From the cell containing the given text, extract its center point as (X, Y) coordinate. 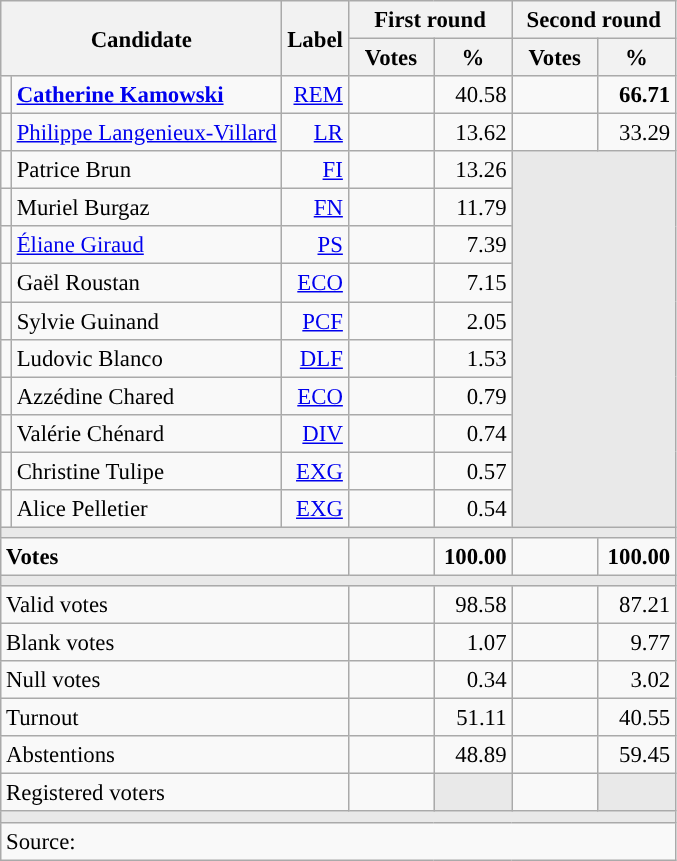
Label (315, 38)
Muriel Burgaz (146, 208)
7.15 (473, 283)
0.57 (473, 471)
Catherine Kamowski (146, 95)
Source: (338, 841)
1.07 (473, 643)
First round (430, 20)
FN (315, 208)
66.71 (636, 95)
Null votes (174, 680)
Valérie Chénard (146, 433)
DIV (315, 433)
1.53 (473, 358)
PS (315, 245)
Gaël Roustan (146, 283)
9.77 (636, 643)
Registered voters (174, 793)
PCF (315, 321)
59.45 (636, 755)
33.29 (636, 133)
0.54 (473, 509)
2.05 (473, 321)
Philippe Langenieux-Villard (146, 133)
Candidate (142, 38)
11.79 (473, 208)
Patrice Brun (146, 170)
40.55 (636, 718)
LR (315, 133)
Blank votes (174, 643)
51.11 (473, 718)
40.58 (473, 95)
Éliane Giraud (146, 245)
Sylvie Guinand (146, 321)
FI (315, 170)
Ludovic Blanco (146, 358)
98.58 (473, 605)
Abstentions (174, 755)
Christine Tulipe (146, 471)
0.79 (473, 396)
7.39 (473, 245)
Valid votes (174, 605)
48.89 (473, 755)
DLF (315, 358)
REM (315, 95)
0.74 (473, 433)
87.21 (636, 605)
Second round (594, 20)
13.26 (473, 170)
0.34 (473, 680)
3.02 (636, 680)
Alice Pelletier (146, 509)
Turnout (174, 718)
Azzédine Chared (146, 396)
13.62 (473, 133)
